Output the (x, y) coordinate of the center of the cell containing the given text.  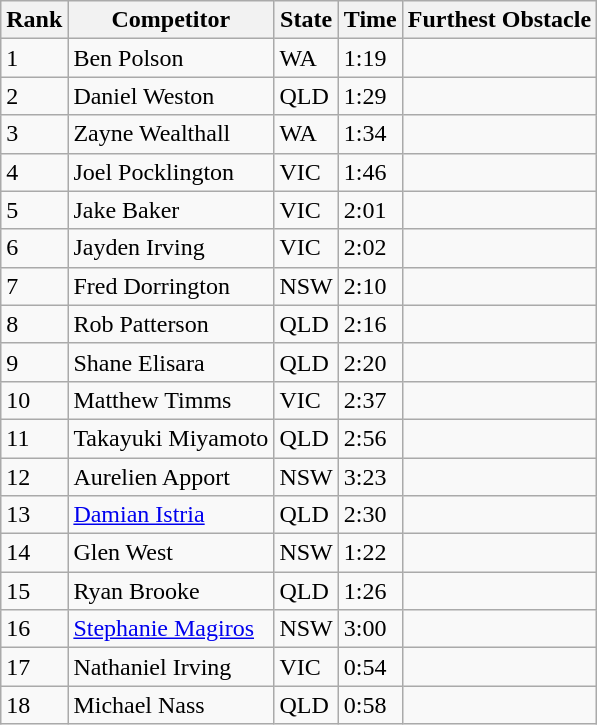
Jake Baker (171, 210)
1:46 (370, 172)
9 (34, 362)
Ben Polson (171, 58)
6 (34, 248)
Michael Nass (171, 705)
2:10 (370, 286)
2:37 (370, 400)
3:00 (370, 629)
1:34 (370, 134)
1:19 (370, 58)
4 (34, 172)
2:30 (370, 515)
13 (34, 515)
Ryan Brooke (171, 591)
10 (34, 400)
Zayne Wealthall (171, 134)
17 (34, 667)
0:58 (370, 705)
2 (34, 96)
0:54 (370, 667)
Rob Patterson (171, 324)
3:23 (370, 477)
7 (34, 286)
Rank (34, 20)
1:26 (370, 591)
Stephanie Magiros (171, 629)
3 (34, 134)
Aurelien Apport (171, 477)
Takayuki Miyamoto (171, 438)
Damian Istria (171, 515)
Matthew Timms (171, 400)
8 (34, 324)
12 (34, 477)
State (306, 20)
Furthest Obstacle (499, 20)
Joel Pocklington (171, 172)
2:20 (370, 362)
16 (34, 629)
2:02 (370, 248)
Glen West (171, 553)
Jayden Irving (171, 248)
2:56 (370, 438)
Competitor (171, 20)
Nathaniel Irving (171, 667)
Shane Elisara (171, 362)
5 (34, 210)
1:22 (370, 553)
Time (370, 20)
Daniel Weston (171, 96)
Fred Dorrington (171, 286)
11 (34, 438)
18 (34, 705)
1 (34, 58)
1:29 (370, 96)
14 (34, 553)
2:01 (370, 210)
2:16 (370, 324)
15 (34, 591)
